Search for the cell housing the specified text and yield its [X, Y] center coordinate. 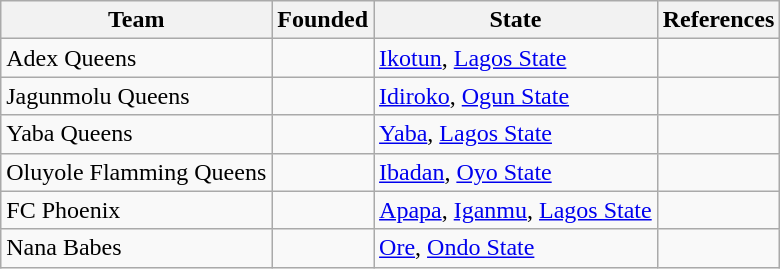
Ibadan, Oyo State [516, 172]
Idiroko, Ogun State [516, 96]
Ikotun, Lagos State [516, 58]
Ore, Ondo State [516, 248]
Yaba, Lagos State [516, 134]
References [718, 20]
Nana Babes [136, 248]
Founded [323, 20]
Apapa, Iganmu, Lagos State [516, 210]
Jagunmolu Queens [136, 96]
Oluyole Flamming Queens [136, 172]
Team [136, 20]
FC Phoenix [136, 210]
Yaba Queens [136, 134]
Adex Queens [136, 58]
State [516, 20]
